Extract the (X, Y) coordinate from the center of the cell holding the provided text.  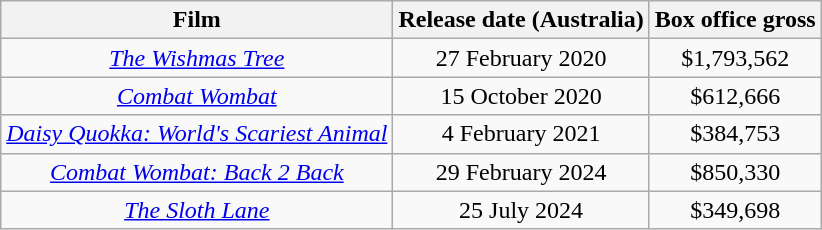
The Wishmas Tree (197, 58)
25 July 2024 (521, 210)
$850,330 (735, 172)
27 February 2020 (521, 58)
$1,793,562 (735, 58)
Box office gross (735, 20)
The Sloth Lane (197, 210)
15 October 2020 (521, 96)
4 February 2021 (521, 134)
29 February 2024 (521, 172)
$384,753 (735, 134)
$349,698 (735, 210)
Daisy Quokka: World's Scariest Animal (197, 134)
Film (197, 20)
$612,666 (735, 96)
Combat Wombat (197, 96)
Release date (Australia) (521, 20)
Combat Wombat: Back 2 Back (197, 172)
